Search for the cell housing the specified text and yield its [X, Y] center coordinate. 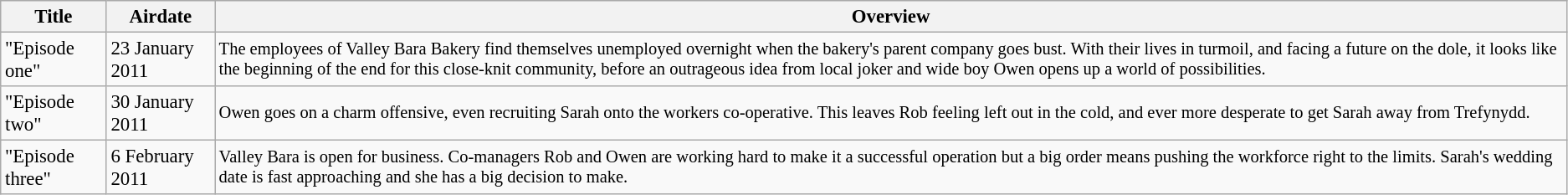
Overview [891, 17]
6 February 2011 [161, 167]
"Episode three" [54, 167]
30 January 2011 [161, 114]
23 January 2011 [161, 60]
Title [54, 17]
Airdate [161, 17]
"Episode one" [54, 60]
"Episode two" [54, 114]
